Detect which cell encompasses the target text, then output its (X, Y) center coordinate. 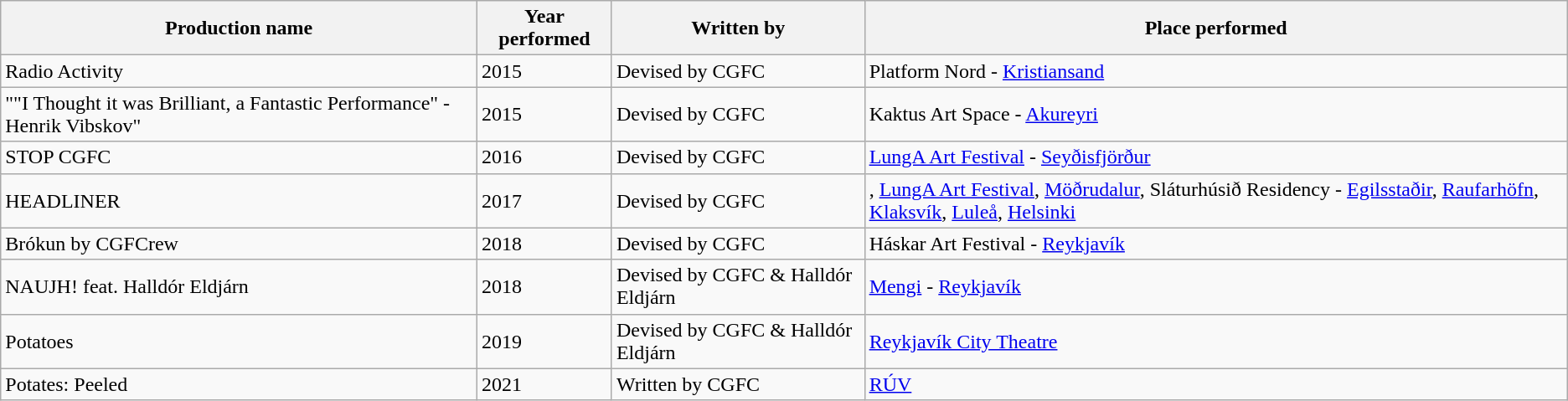
""I Thought it was Brilliant, a Fantastic Performance" -Henrik Vibskov" (240, 114)
Place performed (1216, 28)
Written by CGFC (738, 384)
RÚV (1216, 384)
Mengi - Reykjavík (1216, 286)
Reykjavík City Theatre (1216, 342)
Brókun by CGFCrew (240, 244)
Radio Activity (240, 71)
Platform Nord - Kristiansand (1216, 71)
Written by (738, 28)
2016 (544, 157)
Potates: Peeled (240, 384)
Potatoes (240, 342)
Production name (240, 28)
LungA Art Festival - Seyðisfjörður (1216, 157)
HEADLINER (240, 201)
Kaktus Art Space - Akureyri (1216, 114)
Year performed (544, 28)
2017 (544, 201)
2021 (544, 384)
STOP CGFC (240, 157)
Háskar Art Festival - Reykjavík (1216, 244)
NAUJH! feat. Halldór Eldjárn (240, 286)
2019 (544, 342)
, LungA Art Festival, Möðrudalur, Sláturhúsið Residency - Egilsstaðir, Raufarhöfn, Klaksvík, Luleå, Helsinki (1216, 201)
